Capture the cell that displays the provided text and extract its [X, Y] central coordinate. 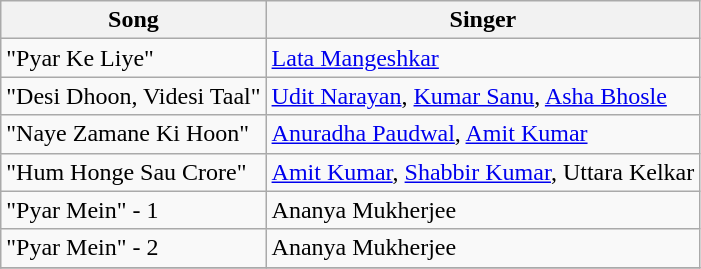
Song [134, 20]
Singer [483, 20]
"Pyar Mein" - 2 [134, 248]
Udit Narayan, Kumar Sanu, Asha Bhosle [483, 96]
"Hum Honge Sau Crore" [134, 172]
Amit Kumar, Shabbir Kumar, Uttara Kelkar [483, 172]
"Pyar Ke Liye" [134, 58]
"Pyar Mein" - 1 [134, 210]
Anuradha Paudwal, Amit Kumar [483, 134]
"Naye Zamane Ki Hoon" [134, 134]
Lata Mangeshkar [483, 58]
"Desi Dhoon, Videsi Taal" [134, 96]
